Provide the [X, Y] coordinate of the cell's center where the given text is located.  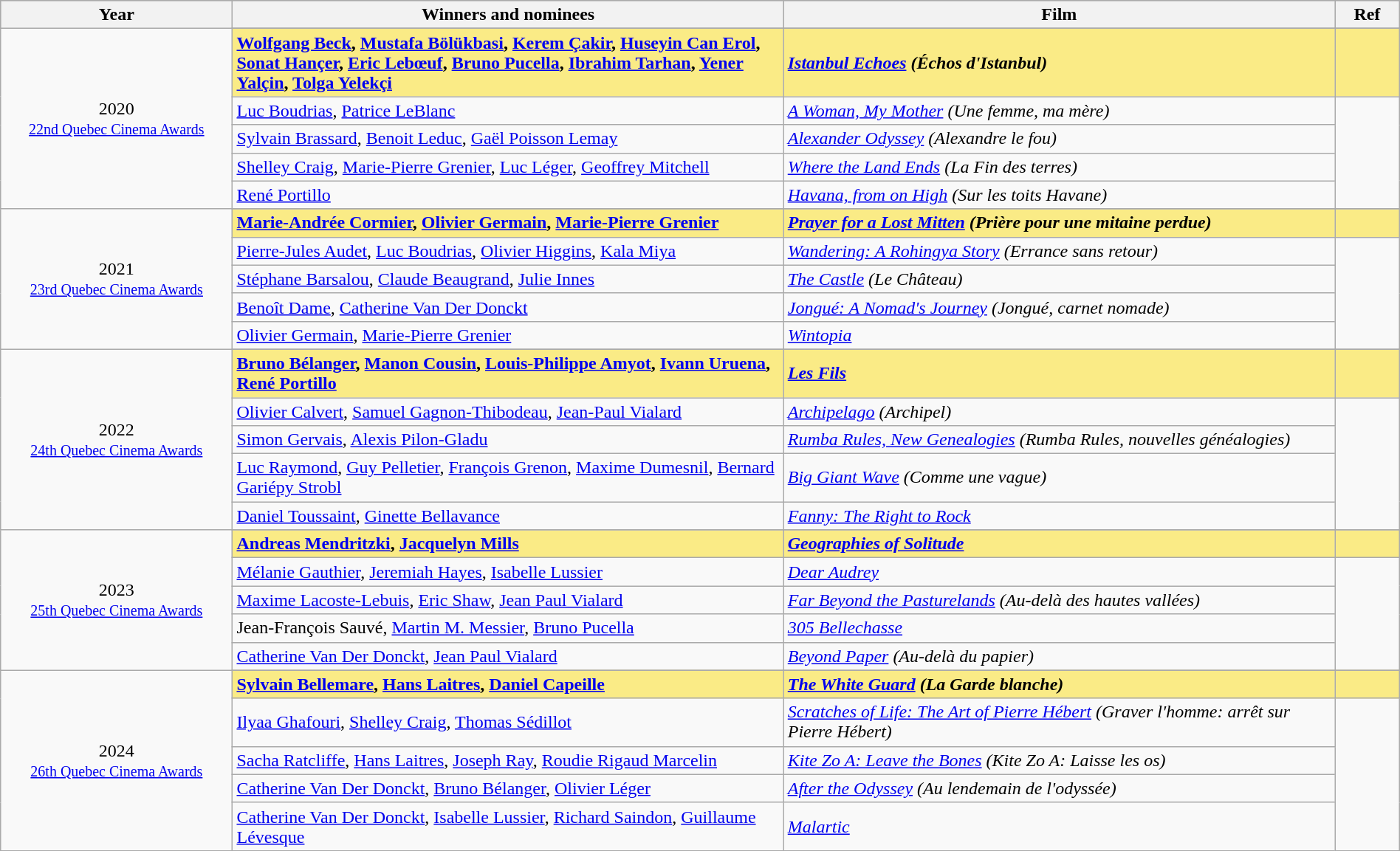
2020 22nd Quebec Cinema Awards [117, 119]
Jean-François Sauvé, Martin M. Messier, Bruno Pucella [508, 628]
Olivier Germain, Marie-Pierre Grenier [508, 335]
Wandering: A Rohingya Story (Errance sans retour) [1059, 251]
Benoît Dame, Catherine Van Der Donckt [508, 307]
Istanbul Echoes (Échos d'Istanbul) [1059, 63]
305 Bellechasse [1059, 628]
202426th Quebec Cinema Awards [117, 760]
Geographies of Solitude [1059, 544]
Catherine Van Der Donckt, Isabelle Lussier, Richard Saindon, Guillaume Lévesque [508, 827]
Fanny: The Right to Rock [1059, 516]
202325th Quebec Cinema Awards [117, 600]
Daniel Toussaint, Ginette Bellavance [508, 516]
Ilyaa Ghafouri, Shelley Craig, Thomas Sédillot [508, 722]
Luc Boudrias, Patrice LeBlanc [508, 111]
Jongué: A Nomad's Journey (Jongué, carnet nomade) [1059, 307]
Beyond Paper (Au-delà du papier) [1059, 656]
Archipelago (Archipel) [1059, 411]
Andreas Mendritzki, Jacquelyn Mills [508, 544]
Simon Gervais, Alexis Pilon-Gladu [508, 440]
Bruno Bélanger, Manon Cousin, Louis-Philippe Amyot, Ivann Uruena, René Portillo [508, 373]
Dear Audrey [1059, 572]
Ref [1368, 15]
Winners and nominees [508, 15]
The White Guard (La Garde blanche) [1059, 684]
Luc Raymond, Guy Pelletier, François Grenon, Maxime Dumesnil, Bernard Gariépy Strobl [508, 478]
Pierre-Jules Audet, Luc Boudrias, Olivier Higgins, Kala Miya [508, 251]
After the Odyssey (Au lendemain de l'odyssée) [1059, 788]
Scratches of Life: The Art of Pierre Hébert (Graver l'homme: arrêt sur Pierre Hébert) [1059, 722]
René Portillo [508, 195]
Les Fils [1059, 373]
Olivier Calvert, Samuel Gagnon-Thibodeau, Jean-Paul Vialard [508, 411]
Marie-Andrée Cormier, Olivier Germain, Marie-Pierre Grenier [508, 223]
Where the Land Ends (La Fin des terres) [1059, 167]
Rumba Rules, New Genealogies (Rumba Rules, nouvelles généalogies) [1059, 440]
Prayer for a Lost Mitten (Prière pour une mitaine perdue) [1059, 223]
Far Beyond the Pasturelands (Au-delà des hautes vallées) [1059, 600]
The Castle (Le Château) [1059, 279]
202224th Quebec Cinema Awards [117, 439]
Catherine Van Der Donckt, Bruno Bélanger, Olivier Léger [508, 788]
Film [1059, 15]
Alexander Odyssey (Alexandre le fou) [1059, 139]
Catherine Van Der Donckt, Jean Paul Vialard [508, 656]
Mélanie Gauthier, Jeremiah Hayes, Isabelle Lussier [508, 572]
Stéphane Barsalou, Claude Beaugrand, Julie Innes [508, 279]
Kite Zo A: Leave the Bones (Kite Zo A: Laisse les os) [1059, 760]
Wintopia [1059, 335]
Havana, from on High (Sur les toits Havane) [1059, 195]
Sacha Ratcliffe, Hans Laitres, Joseph Ray, Roudie Rigaud Marcelin [508, 760]
Year [117, 15]
Sylvain Brassard, Benoit Leduc, Gaël Poisson Lemay [508, 139]
202123rd Quebec Cinema Awards [117, 279]
Malartic [1059, 827]
Big Giant Wave (Comme une vague) [1059, 478]
Shelley Craig, Marie-Pierre Grenier, Luc Léger, Geoffrey Mitchell [508, 167]
A Woman, My Mother (Une femme, ma mère) [1059, 111]
Sylvain Bellemare, Hans Laitres, Daniel Capeille [508, 684]
Maxime Lacoste-Lebuis, Eric Shaw, Jean Paul Vialard [508, 600]
